Find where the given text appears and provide that cell's center as [X, Y] coordinate. 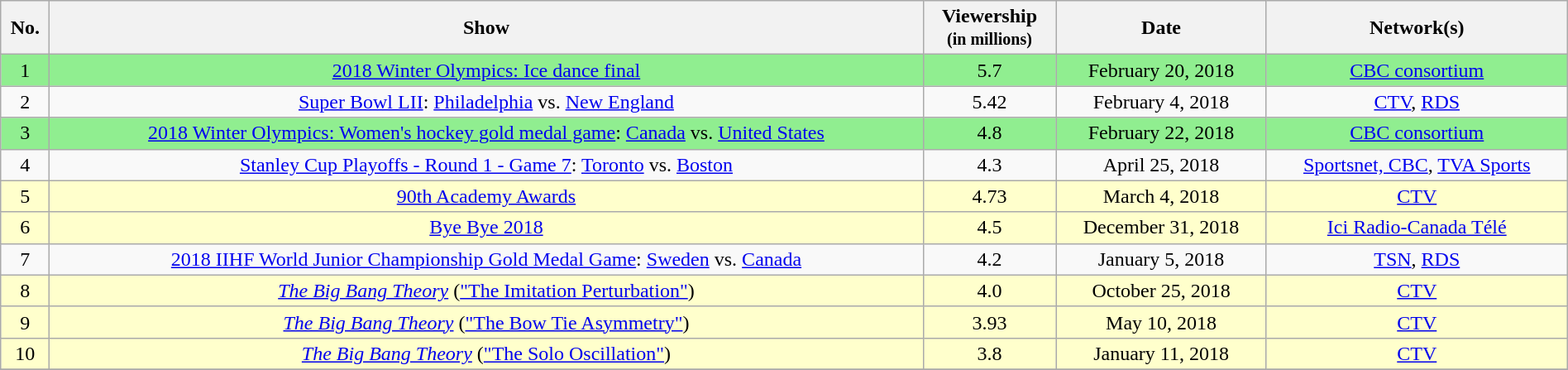
2 [25, 102]
4.0 [989, 291]
TSN, RDS [1417, 259]
April 25, 2018 [1161, 165]
4 [25, 165]
4.3 [989, 165]
4.2 [989, 259]
Show [486, 28]
February 22, 2018 [1161, 133]
January 5, 2018 [1161, 259]
December 31, 2018 [1161, 228]
October 25, 2018 [1161, 291]
No. [25, 28]
Bye Bye 2018 [486, 228]
CTV, RDS [1417, 102]
1 [25, 70]
Date [1161, 28]
90th Academy Awards [486, 196]
8 [25, 291]
3.93 [989, 322]
The Big Bang Theory ("The Solo Oscillation") [486, 353]
2018 IIHF World Junior Championship Gold Medal Game: Sweden vs. Canada [486, 259]
7 [25, 259]
Sportsnet, CBC, TVA Sports [1417, 165]
5.7 [989, 70]
Ici Radio-Canada Télé [1417, 228]
Network(s) [1417, 28]
The Big Bang Theory ("The Bow Tie Asymmetry") [486, 322]
May 10, 2018 [1161, 322]
6 [25, 228]
3 [25, 133]
2018 Winter Olympics: Ice dance final [486, 70]
5.42 [989, 102]
2018 Winter Olympics: Women's hockey gold medal game: Canada vs. United States [486, 133]
February 4, 2018 [1161, 102]
10 [25, 353]
February 20, 2018 [1161, 70]
5 [25, 196]
Super Bowl LII: Philadelphia vs. New England [486, 102]
4.73 [989, 196]
The Big Bang Theory ("The Imitation Perturbation") [486, 291]
January 11, 2018 [1161, 353]
Stanley Cup Playoffs - Round 1 - Game 7: Toronto vs. Boston [486, 165]
Viewership(in millions) [989, 28]
March 4, 2018 [1161, 196]
4.8 [989, 133]
3.8 [989, 353]
9 [25, 322]
4.5 [989, 228]
